Locate the cell with the specified text and output its (X, Y) center coordinate. 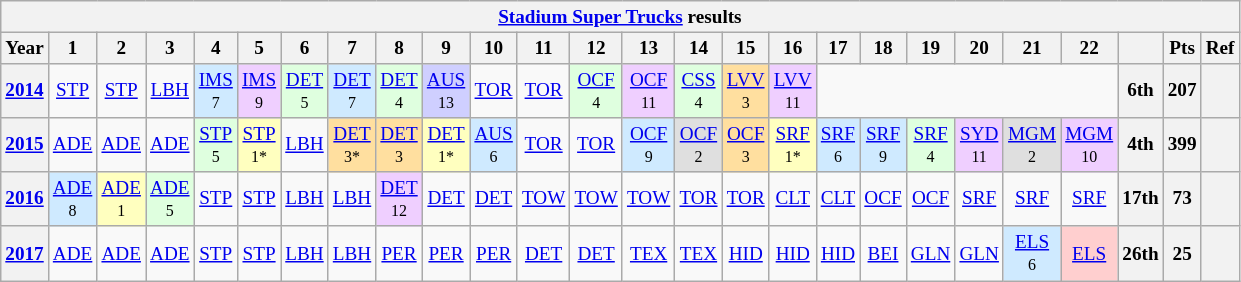
5 (258, 48)
OCF3 (746, 145)
25 (1182, 253)
12 (596, 48)
20 (980, 48)
207 (1182, 91)
17th (1140, 199)
2015 (25, 145)
2014 (25, 91)
DET1* (446, 145)
DET3* (352, 145)
2 (122, 48)
10 (494, 48)
17 (838, 48)
4 (216, 48)
Stadium Super Trucks results (620, 17)
6th (1140, 91)
7 (352, 48)
DET4 (399, 91)
OCF11 (648, 91)
19 (930, 48)
SRF6 (838, 145)
21 (1032, 48)
26th (1140, 253)
4th (1140, 145)
OCF9 (648, 145)
STP1* (258, 145)
3 (170, 48)
ADE5 (170, 199)
14 (698, 48)
8 (399, 48)
STP5 (216, 145)
2016 (25, 199)
Pts (1182, 48)
Year (25, 48)
ADE8 (72, 199)
DET12 (399, 199)
16 (792, 48)
DET3 (399, 145)
1 (72, 48)
18 (883, 48)
ADE1 (122, 199)
LVV3 (746, 91)
11 (543, 48)
SRF4 (930, 145)
73 (1182, 199)
OCF2 (698, 145)
15 (746, 48)
IMS7 (216, 91)
2017 (25, 253)
SRF9 (883, 145)
399 (1182, 145)
DET5 (305, 91)
MGM10 (1090, 145)
MGM2 (1032, 145)
9 (446, 48)
AUS6 (494, 145)
SYD11 (980, 145)
IMS9 (258, 91)
AUS13 (446, 91)
13 (648, 48)
22 (1090, 48)
ELS (1090, 253)
OCF4 (596, 91)
ELS6 (1032, 253)
BEI (883, 253)
LVV11 (792, 91)
CSS4 (698, 91)
Ref (1220, 48)
6 (305, 48)
DET7 (352, 91)
SRF1* (792, 145)
